Locate the cell with the specified text and output its (X, Y) center coordinate. 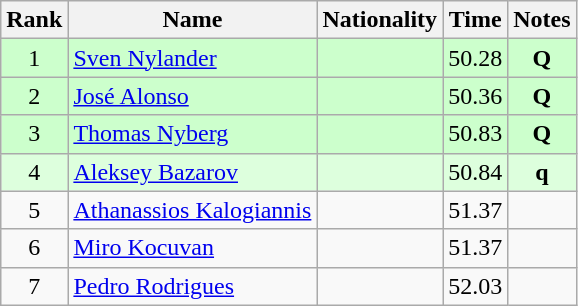
5 (34, 210)
52.03 (476, 286)
50.28 (476, 58)
q (542, 172)
Thomas Nyberg (192, 134)
Aleksey Bazarov (192, 172)
7 (34, 286)
Notes (542, 20)
3 (34, 134)
Nationality (380, 20)
Sven Nylander (192, 58)
6 (34, 248)
Time (476, 20)
José Alonso (192, 96)
Pedro Rodrigues (192, 286)
Name (192, 20)
50.84 (476, 172)
1 (34, 58)
4 (34, 172)
50.36 (476, 96)
Athanassios Kalogiannis (192, 210)
Miro Kocuvan (192, 248)
Rank (34, 20)
50.83 (476, 134)
2 (34, 96)
